Pinpoint the cell where the given text exists, returning its [X, Y] midpoint coordinate. 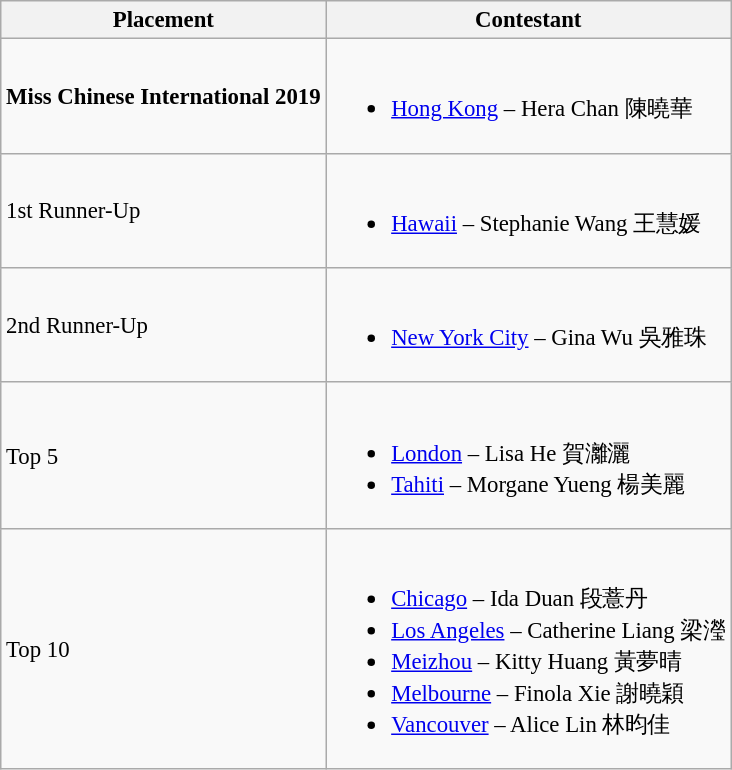
Miss Chinese International 2019 [164, 96]
Contestant [528, 20]
New York City – Gina Wu 吳雅珠 [528, 326]
1st Runner-Up [164, 210]
Hong Kong – Hera Chan 陳曉華 [528, 96]
Top 10 [164, 650]
Placement [164, 20]
London – Lisa He 賀灕灑Tahiti – Morgane Yueng 楊美麗 [528, 455]
Chicago – Ida Duan 段薏丹Los Angeles – Catherine Liang 梁瀅Meizhou – Kitty Huang 黃夢晴Melbourne – Finola Xie 謝曉穎Vancouver – Alice Lin 林昀佳 [528, 650]
Top 5 [164, 455]
2nd Runner-Up [164, 326]
Hawaii – Stephanie Wang 王慧媛 [528, 210]
